Scan for the cell matching the given text and deliver its [X, Y] coordinate at center. 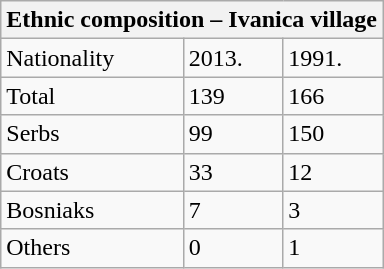
99 [233, 134]
Bosniaks [92, 210]
139 [233, 96]
0 [233, 248]
2013. [233, 58]
Ethnic composition – Ivanica village [192, 20]
12 [333, 172]
7 [233, 210]
Croats [92, 172]
Nationality [92, 58]
1991. [333, 58]
Others [92, 248]
166 [333, 96]
150 [333, 134]
Serbs [92, 134]
Total [92, 96]
1 [333, 248]
33 [233, 172]
3 [333, 210]
